Return [X, Y] of the center of cell containing provided text 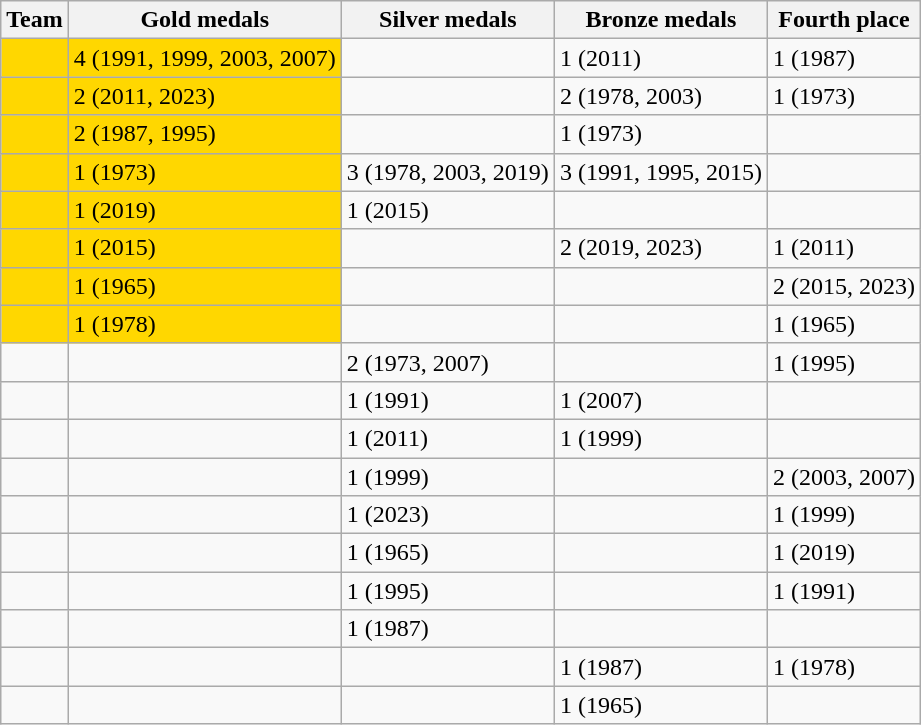
2 (2019, 2023) [660, 248]
2 (2015, 2023) [844, 286]
2 (1978, 2003) [660, 96]
Team [35, 20]
3 (1991, 1995, 2015) [660, 172]
3 (1978, 2003, 2019) [448, 172]
Bronze medals [660, 20]
Gold medals [204, 20]
1 (2023) [448, 515]
2 (2011, 2023) [204, 96]
4 (1991, 1999, 2003, 2007) [204, 58]
2 (1973, 2007) [448, 362]
2 (2003, 2007) [844, 477]
2 (1987, 1995) [204, 134]
Fourth place [844, 20]
Silver medals [448, 20]
1 (2007) [660, 400]
